Find where the given text appears and provide that cell's center as (X, Y) coordinate. 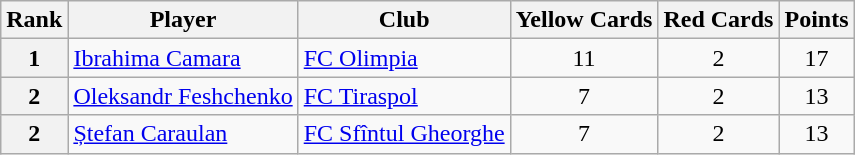
FC Sfîntul Gheorghe (404, 134)
Yellow Cards (584, 20)
FC Tiraspol (404, 96)
Points (816, 20)
11 (584, 58)
Ibrahima Camara (183, 58)
17 (816, 58)
Ștefan Caraulan (183, 134)
Oleksandr Feshchenko (183, 96)
FC Olimpia (404, 58)
Rank (34, 20)
1 (34, 58)
Club (404, 20)
Red Cards (718, 20)
Player (183, 20)
